Capture the cell that displays the provided text and extract its [X, Y] central coordinate. 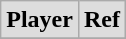
Ref [102, 20]
Player [40, 20]
